For the text-containing cell, return its midpoint in [x, y] coordinate format. 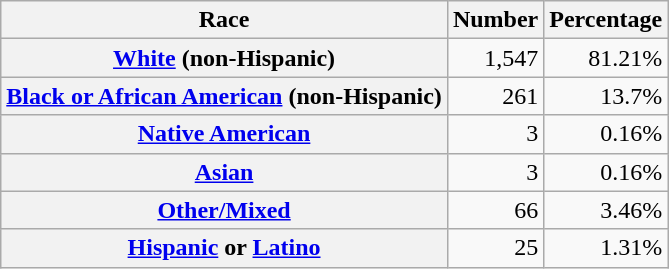
Hispanic or Latino [224, 248]
White (non-Hispanic) [224, 58]
81.21% [606, 58]
Race [224, 20]
261 [495, 96]
Other/Mixed [224, 210]
3.46% [606, 210]
Percentage [606, 20]
25 [495, 248]
Number [495, 20]
Asian [224, 172]
Black or African American (non-Hispanic) [224, 96]
13.7% [606, 96]
Native American [224, 134]
1.31% [606, 248]
66 [495, 210]
1,547 [495, 58]
